Capture the cell that displays the provided text and extract its (X, Y) central coordinate. 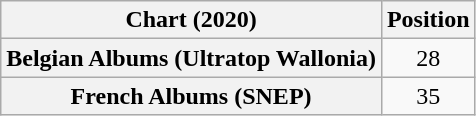
35 (428, 96)
French Albums (SNEP) (192, 96)
28 (428, 58)
Chart (2020) (192, 20)
Belgian Albums (Ultratop Wallonia) (192, 58)
Position (428, 20)
